Provide the (x, y) coordinate of the cell's center where the given text is located.  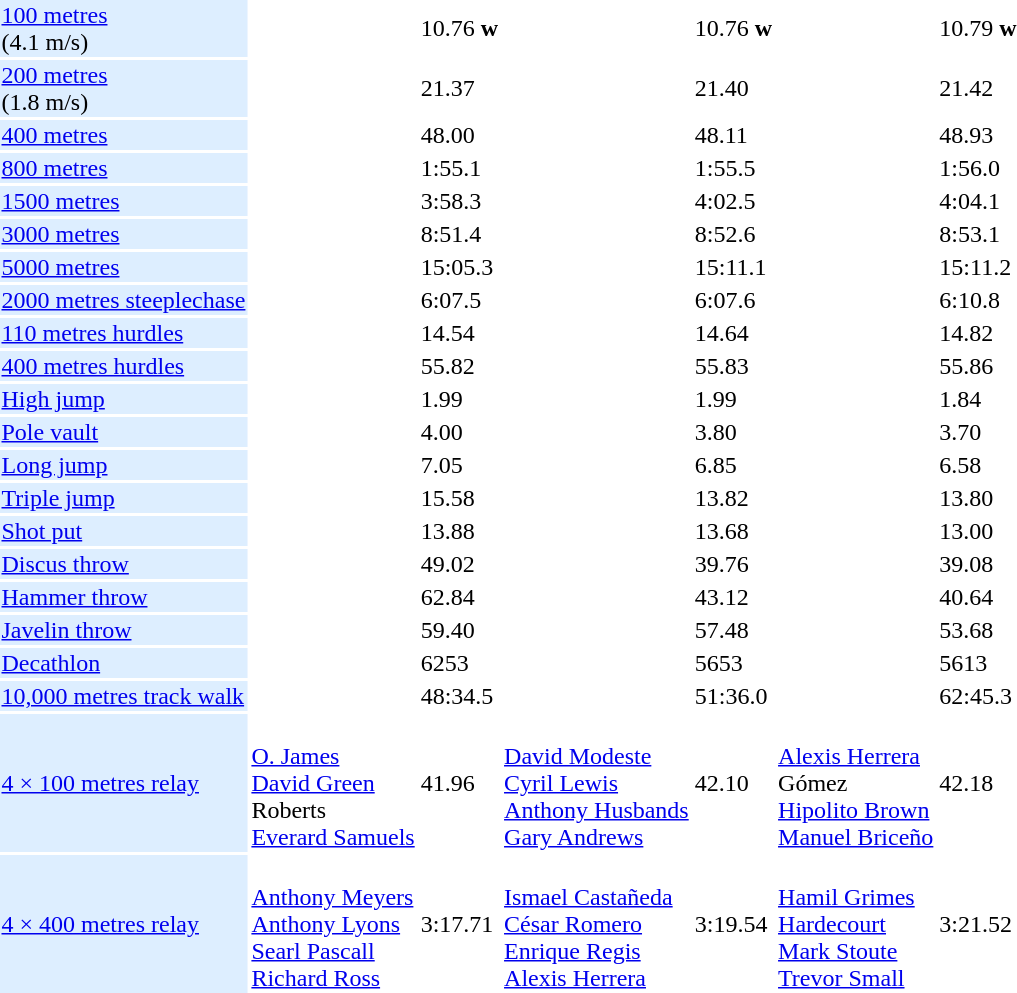
10,000 metres track walk (124, 696)
6:07.5 (459, 300)
14.64 (733, 333)
Pole vault (124, 432)
39.76 (733, 564)
57.48 (733, 630)
Anthony Meyers Anthony Lyons Searl Pascall Richard Ross (333, 924)
6.85 (733, 465)
3:58.3 (459, 201)
51:36.0 (733, 696)
3:19.54 (733, 924)
13.88 (459, 531)
400 metres (124, 135)
Long jump (124, 465)
55.83 (733, 366)
15:11.1 (733, 267)
1:55.1 (459, 168)
Alexis Herrera Gómez Hipolito Brown Manuel Briceño (856, 783)
4 × 400 metres relay (124, 924)
41.96 (459, 783)
62.84 (459, 597)
8:51.4 (459, 234)
3:17.71 (459, 924)
8:52.6 (733, 234)
3000 metres (124, 234)
42.10 (733, 783)
Ismael Castañeda César Romero Enrique Regis Alexis Herrera (597, 924)
Hammer throw (124, 597)
14.54 (459, 333)
1500 metres (124, 201)
Decathlon (124, 663)
2000 metres steeplechase (124, 300)
15:05.3 (459, 267)
6253 (459, 663)
4:02.5 (733, 201)
800 metres (124, 168)
48.00 (459, 135)
6:07.6 (733, 300)
5000 metres (124, 267)
High jump (124, 399)
5653 (733, 663)
Javelin throw (124, 630)
43.12 (733, 597)
100 metres (4.1 m/s) (124, 28)
7.05 (459, 465)
13.68 (733, 531)
Shot put (124, 531)
48.11 (733, 135)
15.58 (459, 498)
13.82 (733, 498)
David Modeste Cyril Lewis Anthony Husbands Gary Andrews (597, 783)
200 metres (1.8 m/s) (124, 88)
59.40 (459, 630)
Discus throw (124, 564)
Triple jump (124, 498)
21.37 (459, 88)
48:34.5 (459, 696)
55.82 (459, 366)
Hamil Grimes Hardecourt Mark Stoute Trevor Small (856, 924)
4.00 (459, 432)
21.40 (733, 88)
400 metres hurdles (124, 366)
3.80 (733, 432)
1:55.5 (733, 168)
O. James David Green Roberts Everard Samuels (333, 783)
4 × 100 metres relay (124, 783)
110 metres hurdles (124, 333)
49.02 (459, 564)
